Determine the [X, Y] coordinate at the center of the cell enclosing the given text.  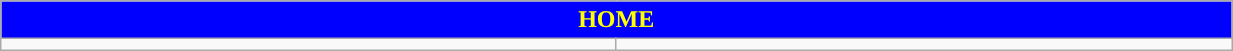
HOME [616, 20]
